Extract the [X, Y] coordinate from the center of the cell holding the provided text.  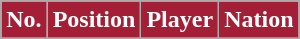
Position [94, 20]
Nation [259, 20]
No. [24, 20]
Player [180, 20]
